Provide the (x, y) coordinate of the cell's center where the given text is located.  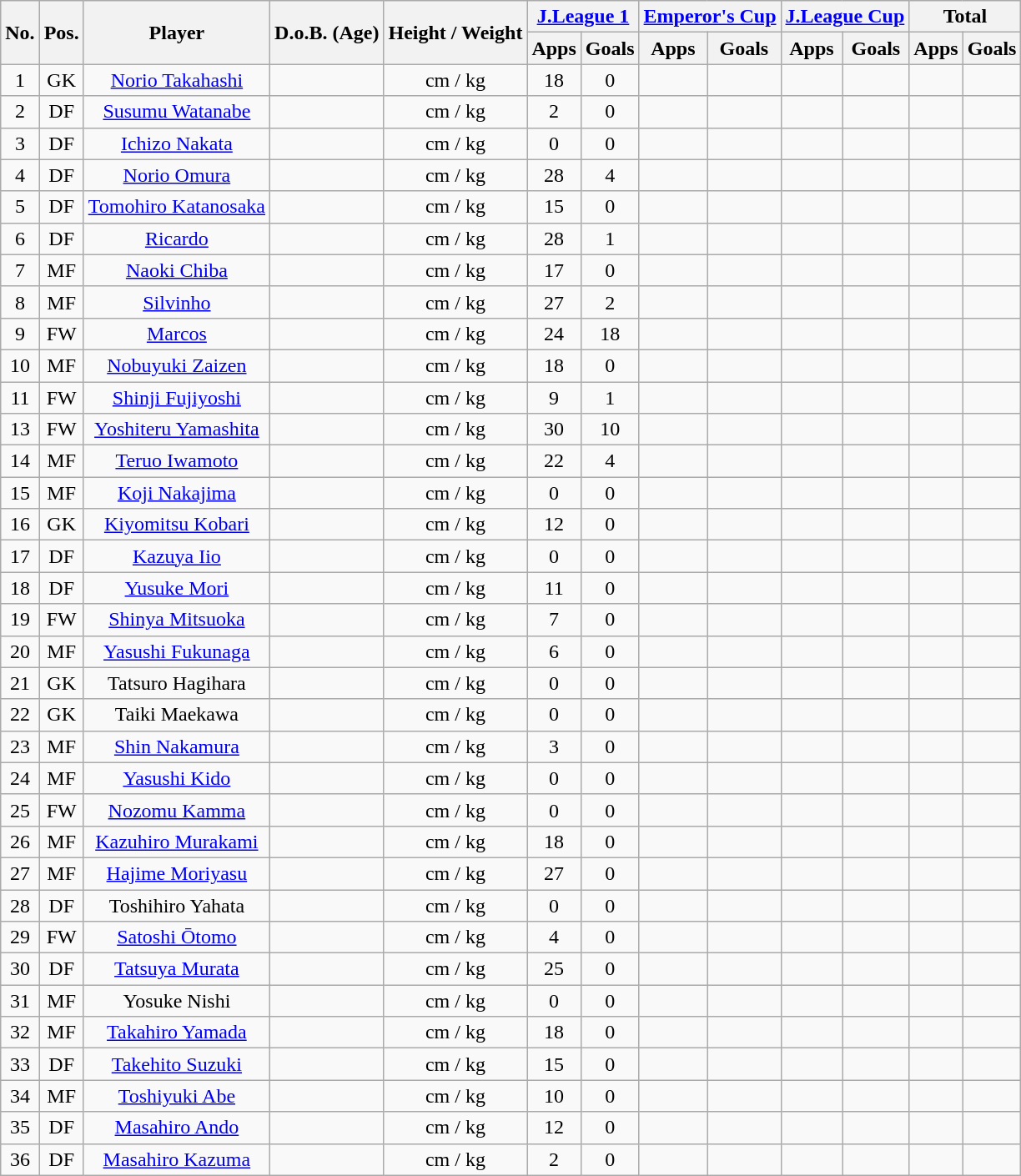
Toshiyuki Abe (177, 1096)
Yasushi Kido (177, 778)
Player (177, 33)
Silvinho (177, 302)
20 (20, 651)
Yosuke Nishi (177, 1001)
Yoshiteru Yamashita (177, 430)
Marcos (177, 334)
36 (20, 1159)
16 (20, 525)
13 (20, 430)
5 (20, 207)
Tomohiro Katanosaka (177, 207)
Emperor's Cup (710, 17)
Ricardo (177, 239)
Ichizo Nakata (177, 143)
Total (965, 17)
Yasushi Fukunaga (177, 651)
Hajime Moriyasu (177, 873)
Teruo Iwamoto (177, 461)
23 (20, 746)
Satoshi Ōtomo (177, 937)
32 (20, 1033)
J.League 1 (583, 17)
Masahiro Kazuma (177, 1159)
Naoki Chiba (177, 270)
Tatsuya Murata (177, 969)
26 (20, 842)
19 (20, 620)
33 (20, 1064)
35 (20, 1128)
29 (20, 937)
Kazuhiro Murakami (177, 842)
Height / Weight (455, 33)
D.o.B. (Age) (327, 33)
Masahiro Ando (177, 1128)
Nobuyuki Zaizen (177, 365)
Taiki Maekawa (177, 715)
Takehito Suzuki (177, 1064)
Yusuke Mori (177, 588)
J.League Cup (845, 17)
Tatsuro Hagihara (177, 683)
Pos. (62, 33)
Takahiro Yamada (177, 1033)
8 (20, 302)
Toshihiro Yahata (177, 905)
Norio Takahashi (177, 80)
Shinya Mitsuoka (177, 620)
Susumu Watanabe (177, 112)
Norio Omura (177, 175)
Koji Nakajima (177, 493)
No. (20, 33)
31 (20, 1001)
34 (20, 1096)
Kiyomitsu Kobari (177, 525)
Shin Nakamura (177, 746)
21 (20, 683)
Kazuya Iio (177, 556)
Nozomu Kamma (177, 810)
Shinji Fujiyoshi (177, 398)
14 (20, 461)
